Detect which cell encompasses the target text, then output its (X, Y) center coordinate. 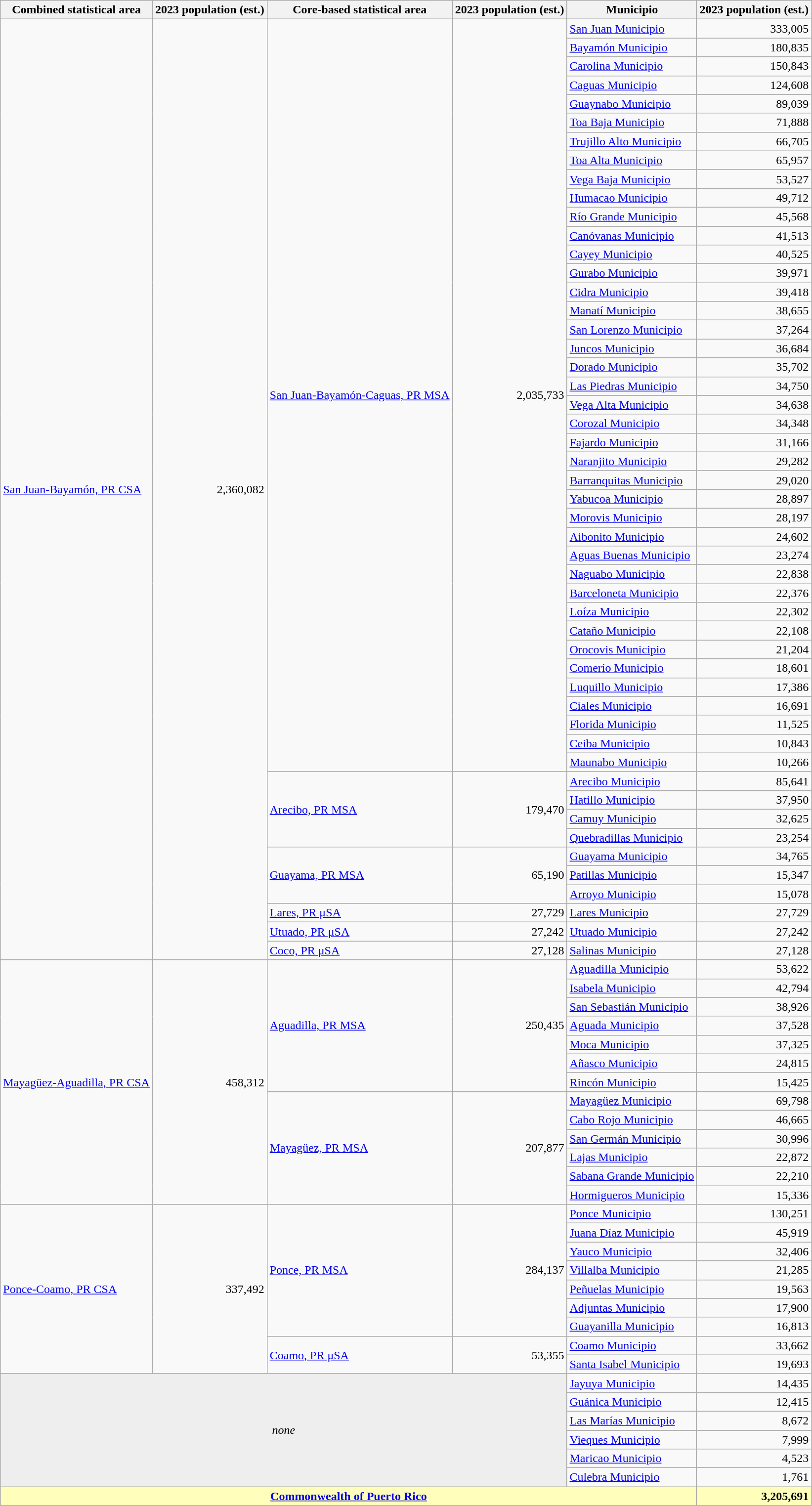
15,347 (754, 875)
Isabela Municipio (632, 988)
180,835 (754, 47)
Ponce, PR MSA (360, 1270)
15,078 (754, 894)
Florida Municipio (632, 725)
458,312 (210, 1082)
16,813 (754, 1327)
Lajas Municipio (632, 1158)
38,655 (754, 311)
Aguada Municipio (632, 1026)
22,302 (754, 612)
Añasco Municipio (632, 1063)
Vega Alta Municipio (632, 405)
Carolina Municipio (632, 66)
Ceiba Municipio (632, 743)
124,608 (754, 85)
Las Marías Municipio (632, 1420)
53,527 (754, 179)
333,005 (754, 29)
San Germán Municipio (632, 1138)
46,665 (754, 1119)
Loíza Municipio (632, 612)
33,662 (754, 1345)
Lares Municipio (632, 913)
Arecibo Municipio (632, 781)
7,999 (754, 1440)
38,926 (754, 1007)
10,843 (754, 743)
22,210 (754, 1176)
69,798 (754, 1101)
34,348 (754, 424)
89,039 (754, 104)
Aibonito Municipio (632, 536)
36,684 (754, 348)
65,190 (510, 875)
Hormigueros Municipio (632, 1195)
Mayagüez-Aguadilla, PR CSA (77, 1082)
Vega Baja Municipio (632, 179)
Luquillo Municipio (632, 687)
12,415 (754, 1402)
24,815 (754, 1063)
Las Piedras Municipio (632, 386)
Canóvanas Municipio (632, 236)
10,266 (754, 762)
23,274 (754, 556)
Maunabo Municipio (632, 762)
337,492 (210, 1289)
Utuado Municipio (632, 932)
Guayanilla Municipio (632, 1327)
Quebradillas Municipio (632, 838)
Coamo, PR μSA (360, 1355)
Caguas Municipio (632, 85)
130,251 (754, 1214)
53,622 (754, 969)
Ponce Municipio (632, 1214)
Santa Isabel Municipio (632, 1364)
Yabucoa Municipio (632, 499)
Peñuelas Municipio (632, 1289)
250,435 (510, 1026)
Barranquitas Municipio (632, 480)
49,712 (754, 198)
17,386 (754, 687)
Guánica Municipio (632, 1402)
Cayey Municipio (632, 255)
284,137 (510, 1270)
28,197 (754, 517)
34,750 (754, 386)
Corozal Municipio (632, 424)
none (284, 1430)
Patillas Municipio (632, 875)
Trujillo Alto Municipio (632, 141)
Combined statistical area (77, 10)
53,355 (510, 1355)
22,872 (754, 1158)
21,285 (754, 1270)
Aguadilla Municipio (632, 969)
19,563 (754, 1289)
Guayama, PR MSA (360, 875)
Ciales Municipio (632, 706)
40,525 (754, 255)
37,325 (754, 1044)
Coamo Municipio (632, 1345)
Naguabo Municipio (632, 574)
Maricao Municipio (632, 1459)
21,204 (754, 649)
15,425 (754, 1082)
39,418 (754, 292)
37,264 (754, 330)
Ponce-Coamo, PR CSA (77, 1289)
32,625 (754, 818)
150,843 (754, 66)
Morovis Municipio (632, 517)
Commonwealth of Puerto Rico (349, 1496)
32,406 (754, 1251)
85,641 (754, 781)
San Juan Municipio (632, 29)
Orocovis Municipio (632, 649)
Arroyo Municipio (632, 894)
San Juan-Bayamón, PR CSA (77, 489)
Juncos Municipio (632, 348)
Municipio (632, 10)
Lares, PR μSA (360, 913)
65,957 (754, 160)
16,691 (754, 706)
Hatillo Municipio (632, 800)
34,638 (754, 405)
11,525 (754, 725)
19,693 (754, 1364)
24,602 (754, 536)
41,513 (754, 236)
Vieques Municipio (632, 1440)
14,435 (754, 1383)
39,971 (754, 273)
Dorado Municipio (632, 367)
Bayamón Municipio (632, 47)
4,523 (754, 1459)
Manatí Municipio (632, 311)
35,702 (754, 367)
Yauco Municipio (632, 1251)
Toa Alta Municipio (632, 160)
71,888 (754, 123)
Cidra Municipio (632, 292)
37,528 (754, 1026)
Culebra Municipio (632, 1477)
Moca Municipio (632, 1044)
2,360,082 (210, 489)
22,838 (754, 574)
Arecibo, PR MSA (360, 809)
29,282 (754, 461)
Salinas Municipio (632, 950)
Villalba Municipio (632, 1270)
Rincón Municipio (632, 1082)
Aguadilla, PR MSA (360, 1026)
Guaynabo Municipio (632, 104)
22,108 (754, 631)
Humacao Municipio (632, 198)
Naranjito Municipio (632, 461)
Coco, PR μSA (360, 950)
23,254 (754, 838)
45,568 (754, 216)
18,601 (754, 668)
Adjuntas Municipio (632, 1308)
30,996 (754, 1138)
Aguas Buenas Municipio (632, 556)
San Sebastián Municipio (632, 1007)
Fajardo Municipio (632, 442)
Cabo Rojo Municipio (632, 1119)
66,705 (754, 141)
15,336 (754, 1195)
Jayuya Municipio (632, 1383)
42,794 (754, 988)
3,205,691 (754, 1496)
179,470 (510, 809)
Cataño Municipio (632, 631)
Guayama Municipio (632, 857)
22,376 (754, 593)
San Lorenzo Municipio (632, 330)
Mayagüez Municipio (632, 1101)
Río Grande Municipio (632, 216)
Gurabo Municipio (632, 273)
207,877 (510, 1148)
Comerío Municipio (632, 668)
17,900 (754, 1308)
Core-based statistical area (360, 10)
Utuado, PR μSA (360, 932)
2,035,733 (510, 395)
Toa Baja Municipio (632, 123)
Mayagüez, PR MSA (360, 1148)
8,672 (754, 1420)
Barceloneta Municipio (632, 593)
34,765 (754, 857)
Camuy Municipio (632, 818)
1,761 (754, 1477)
45,919 (754, 1233)
29,020 (754, 480)
Sabana Grande Municipio (632, 1176)
San Juan-Bayamón-Caguas, PR MSA (360, 395)
28,897 (754, 499)
31,166 (754, 442)
37,950 (754, 800)
Juana Díaz Municipio (632, 1233)
